Return the (X, Y) coordinate for the center point of the cell that contains the specified text.  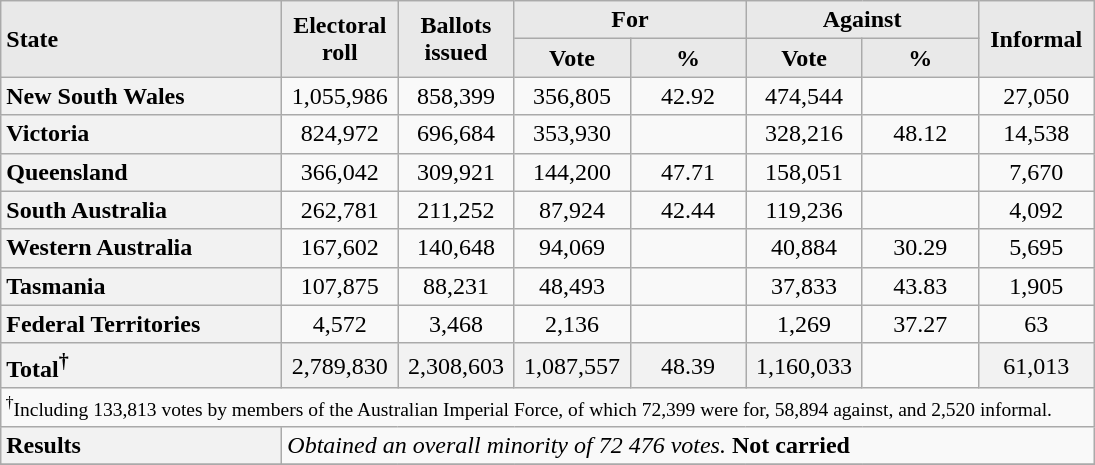
Informal (1036, 39)
14,538 (1036, 134)
42.44 (688, 210)
Ballots issued (456, 39)
474,544 (804, 96)
4,572 (340, 324)
696,684 (456, 134)
Total† (142, 366)
†Including 133,813 votes by members of the Australian Imperial Force, of which 72,399 were for, 58,894 against, and 2,520 informal. (548, 407)
1,055,986 (340, 96)
43.83 (920, 286)
211,252 (456, 210)
2,136 (572, 324)
40,884 (804, 248)
3,468 (456, 324)
27,050 (1036, 96)
Federal Territories (142, 324)
30.29 (920, 248)
366,042 (340, 172)
South Australia (142, 210)
For (630, 20)
2,789,830 (340, 366)
63 (1036, 324)
New South Wales (142, 96)
88,231 (456, 286)
Queensland (142, 172)
1,160,033 (804, 366)
5,695 (1036, 248)
Obtained an overall minority of 72 476 votes. Not carried (688, 445)
48,493 (572, 286)
7,670 (1036, 172)
1,269 (804, 324)
824,972 (340, 134)
328,216 (804, 134)
42.92 (688, 96)
2,308,603 (456, 366)
Electoral roll (340, 39)
158,051 (804, 172)
1,087,557 (572, 366)
Victoria (142, 134)
4,092 (1036, 210)
107,875 (340, 286)
Tasmania (142, 286)
356,805 (572, 96)
144,200 (572, 172)
309,921 (456, 172)
Against (862, 20)
37.27 (920, 324)
858,399 (456, 96)
1,905 (1036, 286)
167,602 (340, 248)
State (142, 39)
61,013 (1036, 366)
94,069 (572, 248)
Western Australia (142, 248)
48.12 (920, 134)
140,648 (456, 248)
87,924 (572, 210)
37,833 (804, 286)
Results (142, 445)
262,781 (340, 210)
353,930 (572, 134)
47.71 (688, 172)
119,236 (804, 210)
48.39 (688, 366)
